Identify which cell holds the provided text, then report its [x, y] central coordinate. 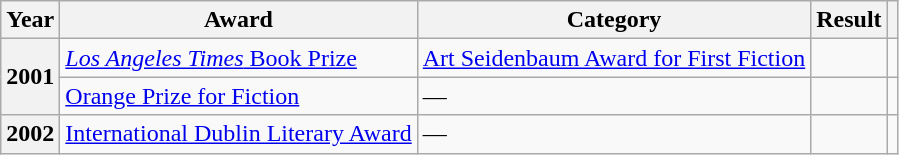
2002 [30, 134]
International Dublin Literary Award [238, 134]
Art Seidenbaum Award for First Fiction [614, 58]
Year [30, 20]
Category [614, 20]
Award [238, 20]
Orange Prize for Fiction [238, 96]
Result [849, 20]
Los Angeles Times Book Prize [238, 58]
2001 [30, 77]
